Capture the cell that displays the provided text and extract its [X, Y] central coordinate. 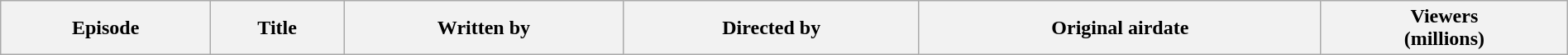
Episode [106, 28]
Written by [485, 28]
Title [278, 28]
Original airdate [1120, 28]
Directed by [771, 28]
Viewers(millions) [1444, 28]
